Detect which cell encompasses the target text, then output its [X, Y] center coordinate. 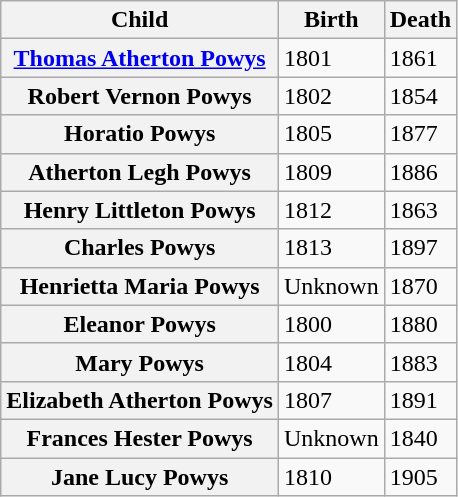
Atherton Legh Powys [140, 172]
Robert Vernon Powys [140, 96]
Jane Lucy Powys [140, 477]
Eleanor Powys [140, 324]
1810 [331, 477]
1883 [420, 362]
Thomas Atherton Powys [140, 58]
Frances Hester Powys [140, 438]
Mary Powys [140, 362]
Elizabeth Atherton Powys [140, 400]
Charles Powys [140, 248]
1800 [331, 324]
1905 [420, 477]
Henry Littleton Powys [140, 210]
1802 [331, 96]
1863 [420, 210]
1877 [420, 134]
Death [420, 20]
Henrietta Maria Powys [140, 286]
1886 [420, 172]
1880 [420, 324]
1805 [331, 134]
1809 [331, 172]
1801 [331, 58]
1812 [331, 210]
1897 [420, 248]
1840 [420, 438]
Horatio Powys [140, 134]
1807 [331, 400]
1870 [420, 286]
1861 [420, 58]
Birth [331, 20]
1854 [420, 96]
1813 [331, 248]
1804 [331, 362]
1891 [420, 400]
Child [140, 20]
